Detect which cell encompasses the target text, then output its (x, y) center coordinate. 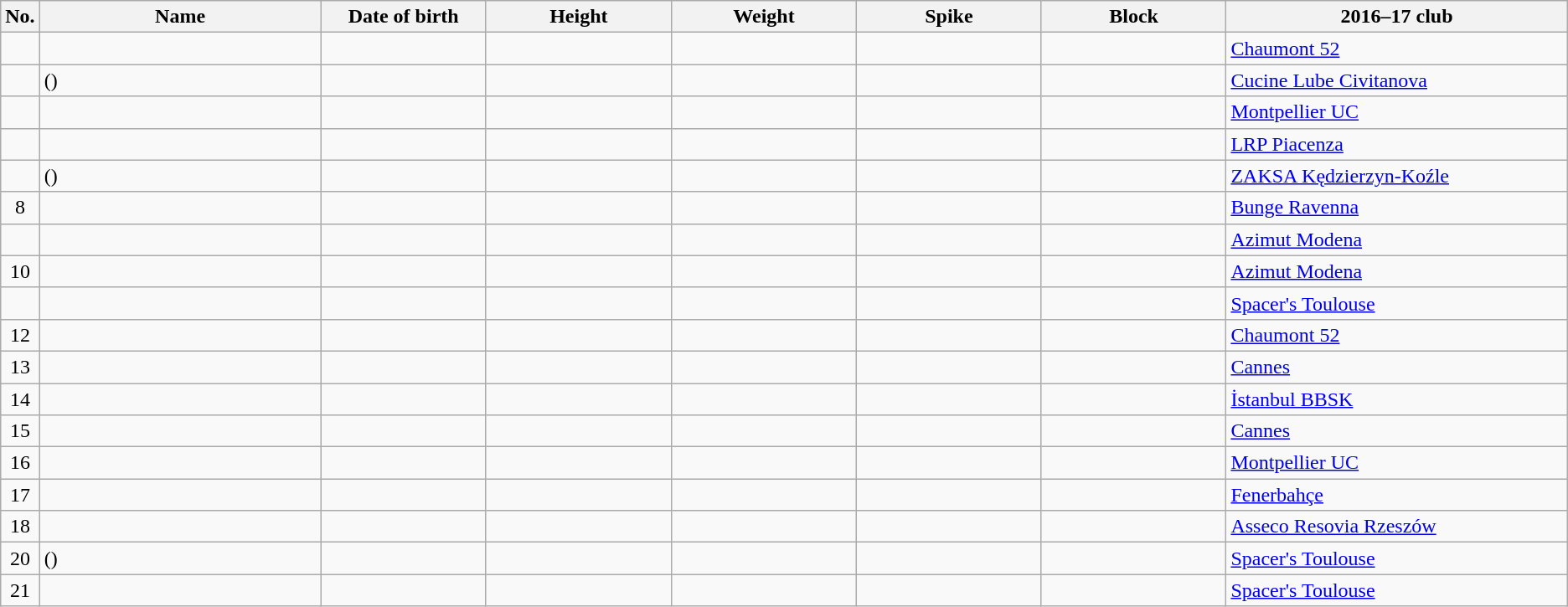
16 (20, 463)
LRP Piacenza (1397, 144)
13 (20, 367)
20 (20, 558)
15 (20, 431)
Asseco Resovia Rzeszów (1397, 527)
Bunge Ravenna (1397, 208)
ZAKSA Kędzierzyn-Koźle (1397, 176)
İstanbul BBSK (1397, 399)
17 (20, 495)
Date of birth (404, 17)
18 (20, 527)
2016–17 club (1397, 17)
12 (20, 335)
No. (20, 17)
Height (578, 17)
10 (20, 271)
14 (20, 399)
Cucine Lube Civitanova (1397, 80)
8 (20, 208)
Weight (764, 17)
21 (20, 590)
Block (1134, 17)
Fenerbahçe (1397, 495)
Spike (950, 17)
Name (180, 17)
